Find where the given text appears and provide that cell's center as (x, y) coordinate. 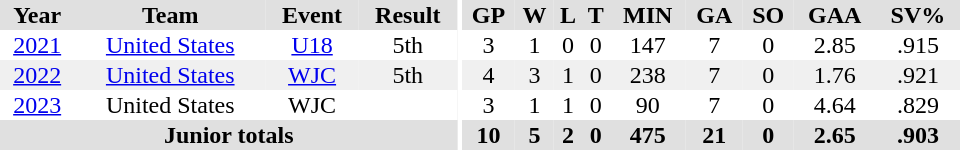
U18 (312, 45)
2022 (37, 75)
GA (714, 15)
147 (648, 45)
5 (534, 135)
L (568, 15)
2023 (37, 105)
Year (37, 15)
Result (408, 15)
2.65 (835, 135)
T (596, 15)
MIN (648, 15)
2.85 (835, 45)
.915 (918, 45)
.829 (918, 105)
4 (488, 75)
1.76 (835, 75)
4.64 (835, 105)
Event (312, 15)
2 (568, 135)
W (534, 15)
90 (648, 105)
Team (170, 15)
21 (714, 135)
.921 (918, 75)
2021 (37, 45)
10 (488, 135)
GP (488, 15)
475 (648, 135)
238 (648, 75)
.903 (918, 135)
Junior totals (229, 135)
SV% (918, 15)
SO (768, 15)
GAA (835, 15)
